From the cell containing the given text, extract its center point as [x, y] coordinate. 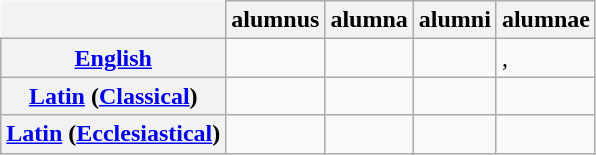
alumna [369, 20]
Latin (Classical) [114, 96]
Latin (Ecclesiastical) [114, 134]
alumnae [546, 20]
alumni [454, 20]
, [546, 58]
alumnus [276, 20]
English [114, 58]
